Scan for the cell matching the given text and deliver its (x, y) coordinate at center. 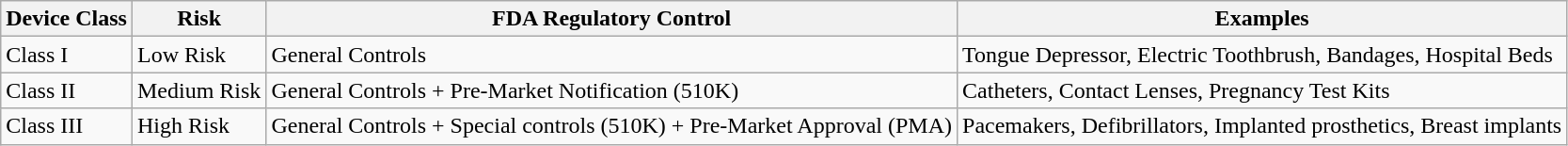
Low Risk (198, 55)
Class I (67, 55)
Pacemakers, Defibrillators, Implanted prosthetics, Breast implants (1262, 126)
General Controls (611, 55)
Device Class (67, 19)
FDA Regulatory Control (611, 19)
General Controls + Special controls (510K) + Pre-Market Approval (PMA) (611, 126)
Examples (1262, 19)
General Controls + Pre-Market Notification (510K) (611, 90)
Class II (67, 90)
Catheters, Contact Lenses, Pregnancy Test Kits (1262, 90)
Tongue Depressor, Electric Toothbrush, Bandages, Hospital Beds (1262, 55)
Medium Risk (198, 90)
Class III (67, 126)
High Risk (198, 126)
Risk (198, 19)
